Determine the [X, Y] coordinate at the center of the cell enclosing the given text.  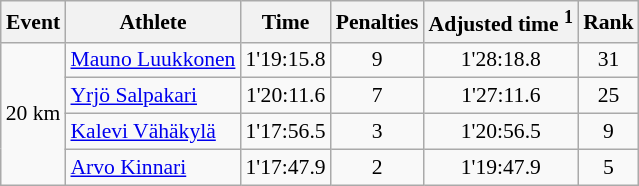
1'20:56.5 [502, 132]
20 km [34, 113]
Mauno Luukkonen [152, 60]
1'19:47.9 [502, 167]
1'17:47.9 [285, 167]
Kalevi Vähäkylä [152, 132]
Event [34, 22]
1'17:56.5 [285, 132]
1'19:15.8 [285, 60]
2 [378, 167]
Arvo Kinnari [152, 167]
1'27:11.6 [502, 96]
Time [285, 22]
Adjusted time 1 [502, 22]
1'28:18.8 [502, 60]
1'20:11.6 [285, 96]
7 [378, 96]
5 [608, 167]
Athlete [152, 22]
Rank [608, 22]
Penalties [378, 22]
25 [608, 96]
31 [608, 60]
Yrjö Salpakari [152, 96]
3 [378, 132]
